Return the [X, Y] coordinate for the center point of the cell that contains the specified text.  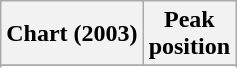
Peakposition [189, 34]
Chart (2003) [72, 34]
